Scan for the cell matching the given text and deliver its (x, y) coordinate at center. 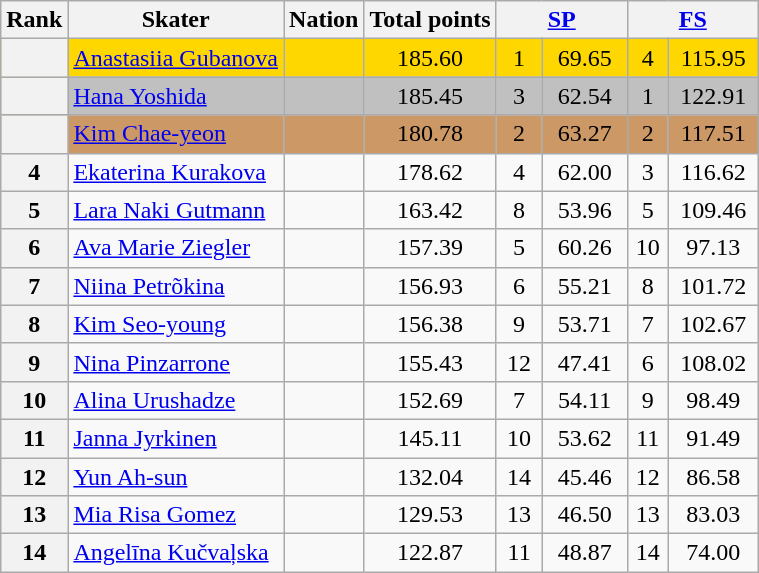
83.03 (713, 515)
48.87 (584, 553)
101.72 (713, 286)
60.26 (584, 248)
SP (562, 20)
54.11 (584, 400)
53.71 (584, 324)
62.54 (584, 96)
Kim Seo-young (176, 324)
122.87 (430, 553)
Yun Ah-sun (176, 477)
98.49 (713, 400)
Hana Yoshida (176, 96)
Niina Petrõkina (176, 286)
62.00 (584, 172)
129.53 (430, 515)
108.02 (713, 362)
109.46 (713, 210)
45.46 (584, 477)
178.62 (430, 172)
116.62 (713, 172)
Nation (324, 20)
156.93 (430, 286)
185.60 (430, 58)
Kim Chae-yeon (176, 134)
Angelīna Kučvaļska (176, 553)
Rank (34, 20)
69.65 (584, 58)
63.27 (584, 134)
86.58 (713, 477)
Ava Marie Ziegler (176, 248)
46.50 (584, 515)
Total points (430, 20)
102.67 (713, 324)
Ekaterina Kurakova (176, 172)
152.69 (430, 400)
132.04 (430, 477)
97.13 (713, 248)
163.42 (430, 210)
155.43 (430, 362)
91.49 (713, 438)
55.21 (584, 286)
Nina Pinzarrone (176, 362)
145.11 (430, 438)
117.51 (713, 134)
156.38 (430, 324)
FS (692, 20)
47.41 (584, 362)
Alina Urushadze (176, 400)
53.96 (584, 210)
122.91 (713, 96)
74.00 (713, 553)
Janna Jyrkinen (176, 438)
53.62 (584, 438)
185.45 (430, 96)
180.78 (430, 134)
Mia Risa Gomez (176, 515)
157.39 (430, 248)
115.95 (713, 58)
Lara Naki Gutmann (176, 210)
Skater (176, 20)
Anastasiia Gubanova (176, 58)
